Capture the cell that displays the provided text and extract its [X, Y] central coordinate. 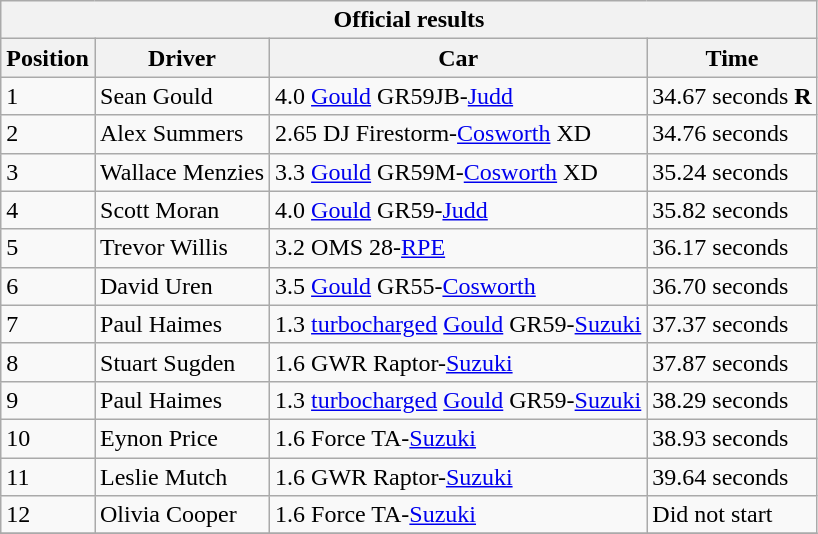
10 [48, 438]
Time [732, 58]
Car [458, 58]
Scott Moran [182, 210]
12 [48, 515]
37.37 seconds [732, 324]
8 [48, 362]
39.64 seconds [732, 477]
3 [48, 172]
4 [48, 210]
1 [48, 96]
Olivia Cooper [182, 515]
34.67 seconds R [732, 96]
35.82 seconds [732, 210]
36.70 seconds [732, 286]
9 [48, 400]
4.0 Gould GR59-Judd [458, 210]
David Uren [182, 286]
38.93 seconds [732, 438]
4.0 Gould GR59JB-Judd [458, 96]
Position [48, 58]
Wallace Menzies [182, 172]
Did not start [732, 515]
Leslie Mutch [182, 477]
2.65 DJ Firestorm-Cosworth XD [458, 134]
Trevor Willis [182, 248]
Alex Summers [182, 134]
5 [48, 248]
35.24 seconds [732, 172]
2 [48, 134]
Stuart Sugden [182, 362]
Eynon Price [182, 438]
11 [48, 477]
38.29 seconds [732, 400]
Sean Gould [182, 96]
3.5 Gould GR55-Cosworth [458, 286]
36.17 seconds [732, 248]
Driver [182, 58]
34.76 seconds [732, 134]
7 [48, 324]
Official results [409, 20]
37.87 seconds [732, 362]
3.3 Gould GR59M-Cosworth XD [458, 172]
3.2 OMS 28-RPE [458, 248]
6 [48, 286]
